Pinpoint the cell where the given text exists, returning its (X, Y) midpoint coordinate. 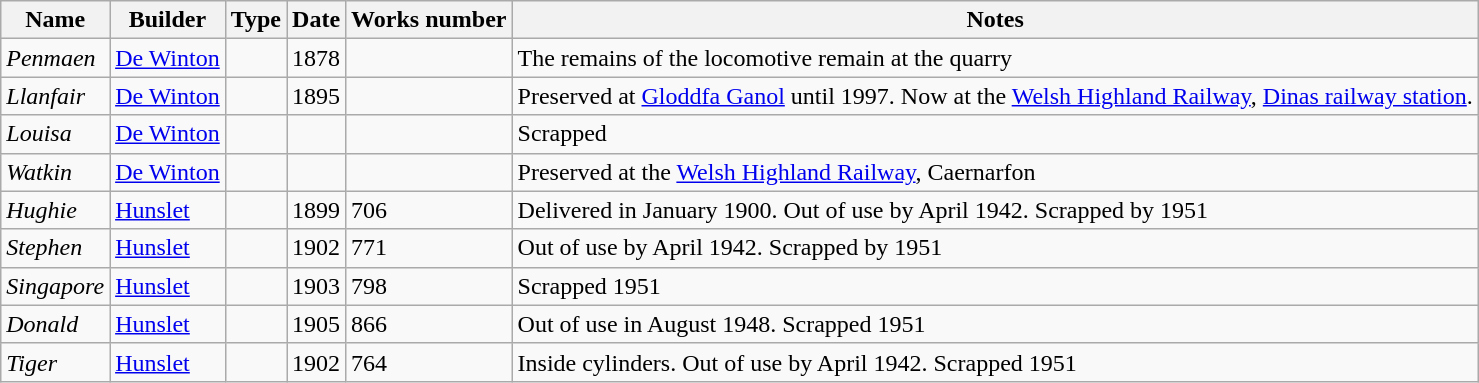
Stephen (56, 248)
Penmaen (56, 58)
798 (429, 286)
Scrapped 1951 (995, 286)
Out of use in August 1948. Scrapped 1951 (995, 324)
Preserved at the Welsh Highland Railway, Caernarfon (995, 172)
Inside cylinders. Out of use by April 1942. Scrapped 1951 (995, 362)
Notes (995, 20)
771 (429, 248)
1905 (316, 324)
Louisa (56, 134)
Preserved at Gloddfa Ganol until 1997. Now at the Welsh Highland Railway, Dinas railway station. (995, 96)
866 (429, 324)
1878 (316, 58)
Singapore (56, 286)
Out of use by April 1942. Scrapped by 1951 (995, 248)
764 (429, 362)
The remains of the locomotive remain at the quarry (995, 58)
Llanfair (56, 96)
Hughie (56, 210)
Date (316, 20)
Delivered in January 1900. Out of use by April 1942. Scrapped by 1951 (995, 210)
706 (429, 210)
Scrapped (995, 134)
Tiger (56, 362)
Name (56, 20)
Works number (429, 20)
Type (256, 20)
1903 (316, 286)
Watkin (56, 172)
1899 (316, 210)
1895 (316, 96)
Donald (56, 324)
Builder (168, 20)
